Output the (x, y) coordinate of the center of the cell containing the given text.  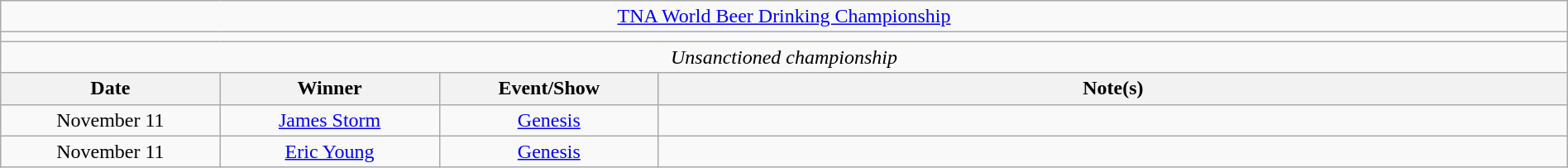
Winner (329, 89)
Note(s) (1113, 89)
Eric Young (329, 151)
Unsanctioned championship (784, 57)
Event/Show (549, 89)
Date (111, 89)
TNA World Beer Drinking Championship (784, 17)
James Storm (329, 120)
